Return (x, y) of the center of cell containing provided text 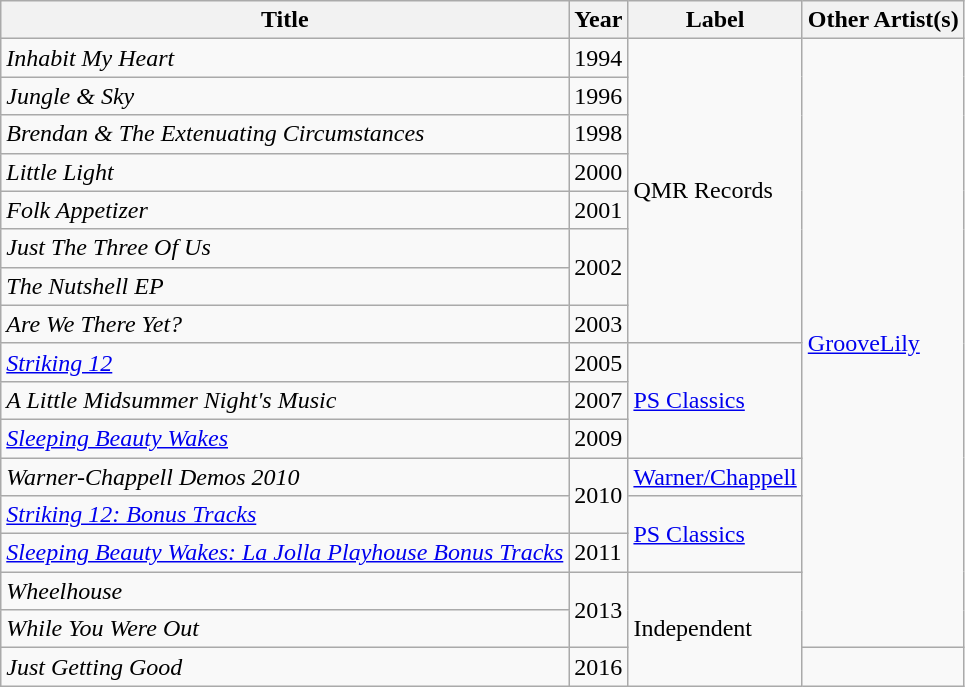
2001 (598, 210)
Year (598, 20)
Striking 12: Bonus Tracks (285, 515)
2002 (598, 267)
1996 (598, 96)
1998 (598, 134)
Are We There Yet? (285, 324)
2013 (598, 610)
Independent (715, 629)
Sleeping Beauty Wakes (285, 438)
2005 (598, 362)
While You Were Out (285, 629)
2011 (598, 553)
2016 (598, 667)
Other Artist(s) (883, 20)
GrooveLily (883, 344)
2000 (598, 172)
Striking 12 (285, 362)
Folk Appetizer (285, 210)
Wheelhouse (285, 591)
Warner-Chappell Demos 2010 (285, 477)
A Little Midsummer Night's Music (285, 400)
The Nutshell EP (285, 286)
2003 (598, 324)
Title (285, 20)
Warner/Chappell (715, 477)
Sleeping Beauty Wakes: La Jolla Playhouse Bonus Tracks (285, 553)
Just Getting Good (285, 667)
2009 (598, 438)
Just The Three Of Us (285, 248)
Label (715, 20)
Little Light (285, 172)
Inhabit My Heart (285, 58)
Jungle & Sky (285, 96)
2007 (598, 400)
QMR Records (715, 191)
2010 (598, 496)
Brendan & The Extenuating Circumstances (285, 134)
1994 (598, 58)
